Determine the (x, y) coordinate at the center of the cell enclosing the given text.  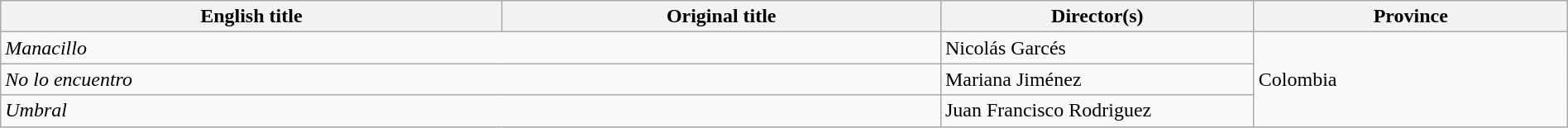
Umbral (471, 111)
Manacillo (471, 48)
Nicolás Garcés (1097, 48)
Mariana Jiménez (1097, 79)
Province (1411, 17)
Colombia (1411, 79)
Director(s) (1097, 17)
No lo encuentro (471, 79)
English title (251, 17)
Juan Francisco Rodriguez (1097, 111)
Original title (721, 17)
